Search for the cell housing the specified text and yield its (x, y) center coordinate. 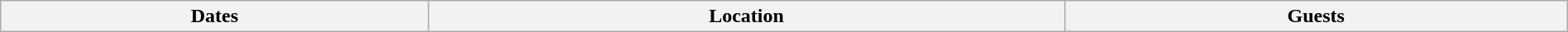
Location (746, 16)
Dates (215, 16)
Guests (1316, 16)
